Provide the [x, y] coordinate of the cell's center where the given text is located.  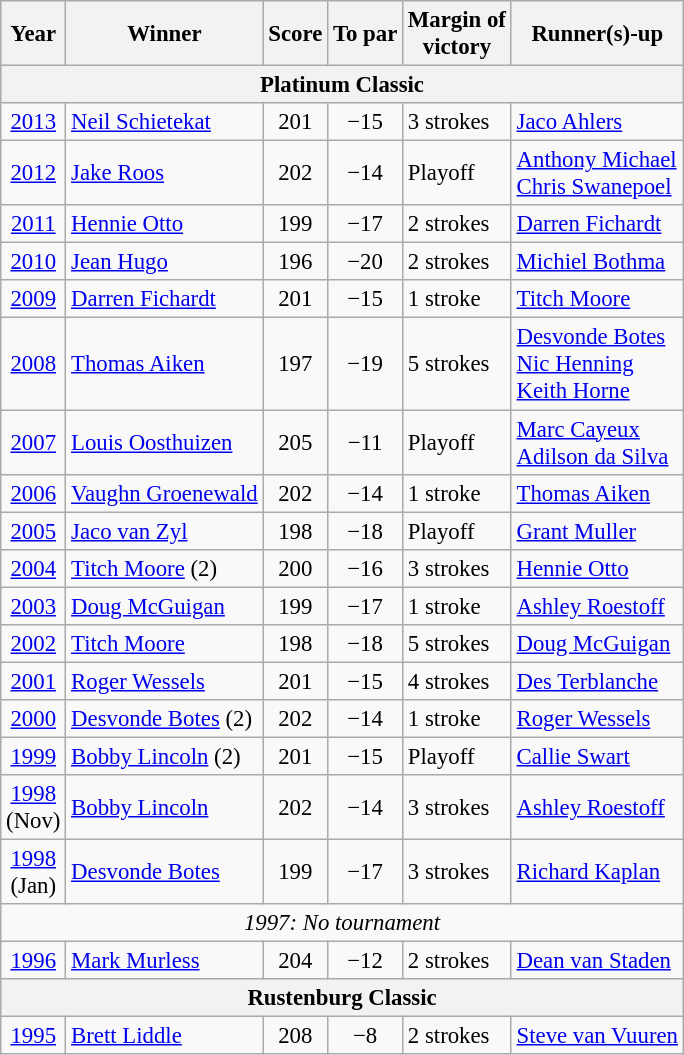
2006 [34, 493]
2000 [34, 719]
2010 [34, 262]
Mark Murless [164, 961]
4 strokes [458, 681]
1998(Jan) [34, 872]
Neil Schietekat [164, 122]
1998(Nov) [34, 808]
Bobby Lincoln (2) [164, 756]
Winner [164, 34]
Louis Oosthuizen [164, 442]
Year [34, 34]
2011 [34, 224]
Jean Hugo [164, 262]
Marc Cayeux Adilson da Silva [597, 442]
Titch Moore (2) [164, 568]
Platinum Classic [342, 85]
Desvonde Botes (2) [164, 719]
−16 [366, 568]
Brett Liddle [164, 1036]
2003 [34, 606]
2009 [34, 299]
2007 [34, 442]
2004 [34, 568]
2012 [34, 174]
Des Terblanche [597, 681]
197 [296, 364]
Vaughn Groenewald [164, 493]
Richard Kaplan [597, 872]
Desvonde Botes [164, 872]
Jake Roos [164, 174]
Michiel Bothma [597, 262]
−20 [366, 262]
−8 [366, 1036]
Score [296, 34]
1999 [34, 756]
Grant Muller [597, 531]
205 [296, 442]
−19 [366, 364]
Rustenburg Classic [342, 998]
2013 [34, 122]
208 [296, 1036]
To par [366, 34]
Jaco Ahlers [597, 122]
Runner(s)-up [597, 34]
−11 [366, 442]
Bobby Lincoln [164, 808]
Steve van Vuuren [597, 1036]
2001 [34, 681]
1997: No tournament [342, 923]
Jaco van Zyl [164, 531]
Dean van Staden [597, 961]
Anthony Michael Chris Swanepoel [597, 174]
Desvonde Botes Nic Henning Keith Horne [597, 364]
−12 [366, 961]
204 [296, 961]
2008 [34, 364]
1996 [34, 961]
Margin ofvictory [458, 34]
2005 [34, 531]
1995 [34, 1036]
Callie Swart [597, 756]
200 [296, 568]
196 [296, 262]
2002 [34, 644]
